Return the (X, Y) coordinate for the center point of the cell that contains the specified text.  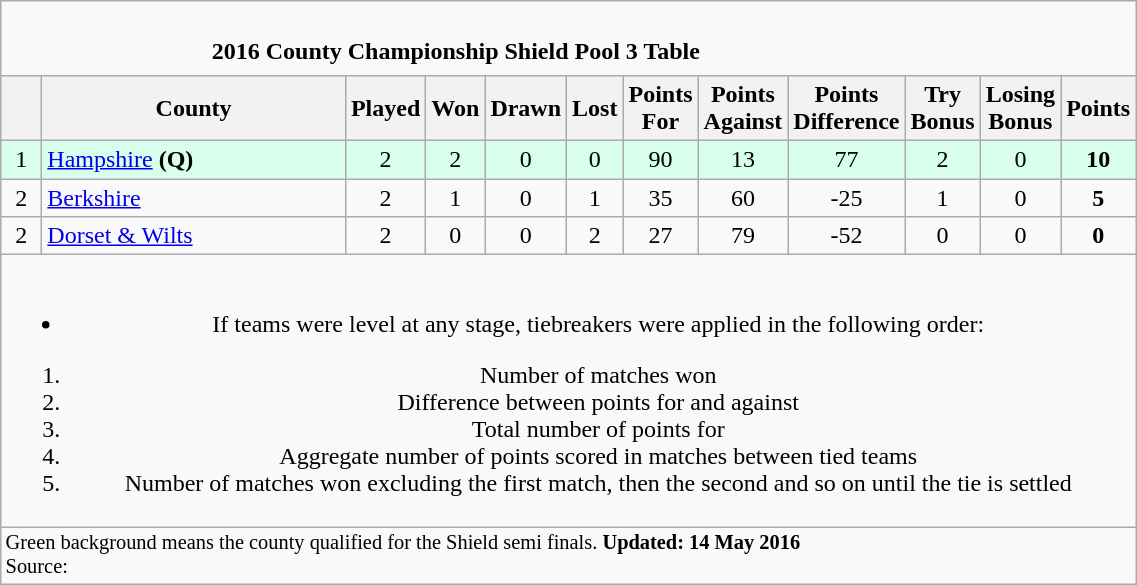
Hampshire (Q) (194, 159)
27 (660, 236)
Played (385, 108)
-52 (846, 236)
Points (1098, 108)
90 (660, 159)
Points Against (743, 108)
Lost (595, 108)
Losing Bonus (1020, 108)
79 (743, 236)
Berkshire (194, 197)
Points For (660, 108)
35 (660, 197)
13 (743, 159)
Won (456, 108)
Try Bonus (942, 108)
Green background means the county qualified for the Shield semi finals. Updated: 14 May 2016Source: (568, 556)
Points Difference (846, 108)
60 (743, 197)
10 (1098, 159)
5 (1098, 197)
Dorset & Wilts (194, 236)
Drawn (526, 108)
-25 (846, 197)
County (194, 108)
77 (846, 159)
